Search for the cell housing the specified text and yield its [x, y] center coordinate. 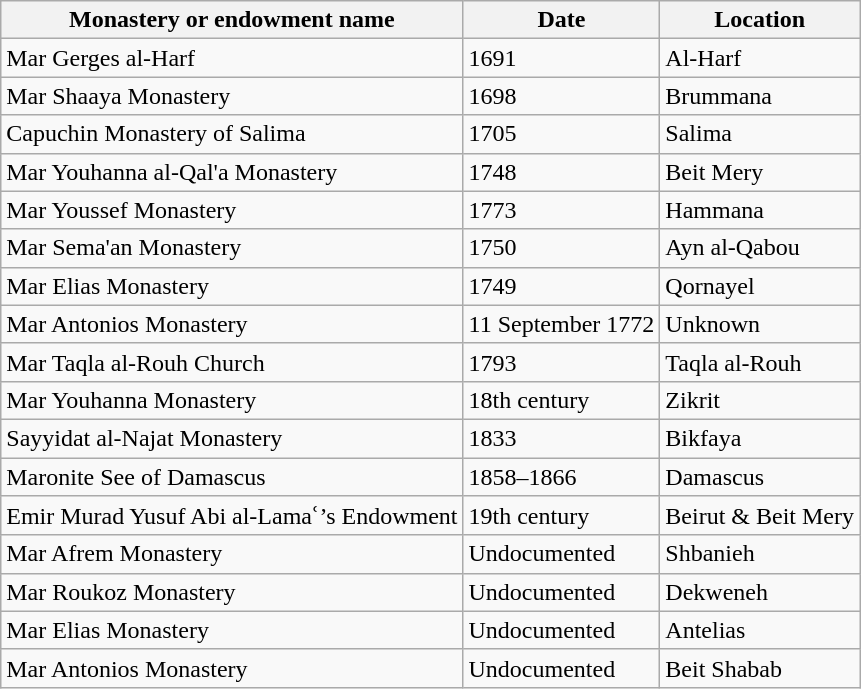
Bikfaya [760, 438]
Mar Youhanna Monastery [232, 400]
1833 [562, 438]
Damascus [760, 477]
Maronite See of Damascus [232, 477]
Brummana [760, 96]
1773 [562, 210]
Beit Shabab [760, 668]
Mar Youhanna al-Qal'a Monastery [232, 172]
Taqla al-Rouh [760, 362]
Zikrit [760, 400]
Mar Roukoz Monastery [232, 592]
Date [562, 20]
18th century [562, 400]
Shbanieh [760, 554]
Dekweneh [760, 592]
Mar Sema'an Monastery [232, 248]
Mar Gerges al-Harf [232, 58]
Unknown [760, 324]
Antelias [760, 630]
1749 [562, 286]
Mar Afrem Monastery [232, 554]
11 September 1772 [562, 324]
1691 [562, 58]
1698 [562, 96]
1858–1866 [562, 477]
Salima [760, 134]
Beit Mery [760, 172]
Mar Shaaya Monastery [232, 96]
Al-Harf [760, 58]
Beirut & Beit Mery [760, 516]
Location [760, 20]
Qornayel [760, 286]
Monastery or endowment name [232, 20]
1793 [562, 362]
Hammana [760, 210]
1750 [562, 248]
1705 [562, 134]
Emir Murad Yusuf Abi al-Lamaʿ’s Endowment [232, 516]
Mar Youssef Monastery [232, 210]
Mar Taqla al-Rouh Church [232, 362]
Sayyidat al-Najat Monastery [232, 438]
1748 [562, 172]
Capuchin Monastery of Salima [232, 134]
Ayn al-Qabou [760, 248]
19th century [562, 516]
